Output the (x, y) coordinate of the center of the cell containing the given text.  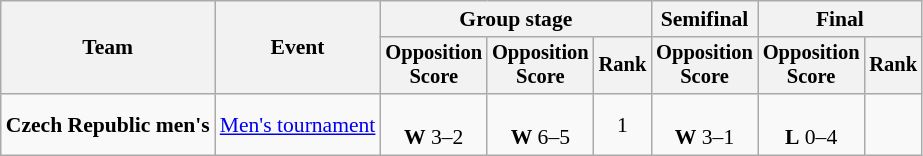
Team (108, 48)
W 3–1 (704, 124)
W 6–5 (540, 124)
1 (623, 124)
L 0–4 (812, 124)
Semifinal (704, 19)
Czech Republic men's (108, 124)
Group stage (516, 19)
Event (298, 48)
Final (840, 19)
Men's tournament (298, 124)
W 3–2 (434, 124)
